Pinpoint the cell where the given text exists, returning its [X, Y] midpoint coordinate. 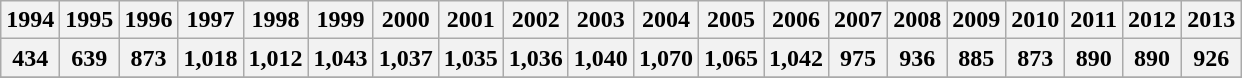
1996 [148, 20]
1,036 [536, 58]
2006 [796, 20]
2000 [406, 20]
1,040 [600, 58]
1998 [276, 20]
1,037 [406, 58]
2001 [470, 20]
2005 [730, 20]
936 [918, 58]
1,042 [796, 58]
1,018 [210, 58]
1,065 [730, 58]
2007 [858, 20]
975 [858, 58]
2012 [1152, 20]
1,012 [276, 58]
1,070 [666, 58]
1994 [30, 20]
434 [30, 58]
885 [976, 58]
1,035 [470, 58]
1997 [210, 20]
1,043 [340, 58]
2009 [976, 20]
639 [90, 58]
2003 [600, 20]
926 [1212, 58]
2002 [536, 20]
1999 [340, 20]
2008 [918, 20]
2010 [1036, 20]
1995 [90, 20]
2004 [666, 20]
2013 [1212, 20]
2011 [1094, 20]
